Search for the cell housing the specified text and yield its (x, y) center coordinate. 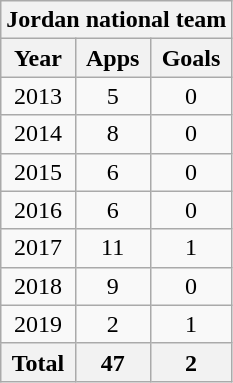
Year (38, 58)
2015 (38, 172)
2018 (38, 286)
5 (112, 96)
2019 (38, 324)
Jordan national team (116, 20)
9 (112, 286)
47 (112, 362)
11 (112, 248)
Apps (112, 58)
2017 (38, 248)
2016 (38, 210)
2013 (38, 96)
8 (112, 134)
2014 (38, 134)
Total (38, 362)
Goals (191, 58)
